Search for the cell housing the specified text and yield its (x, y) center coordinate. 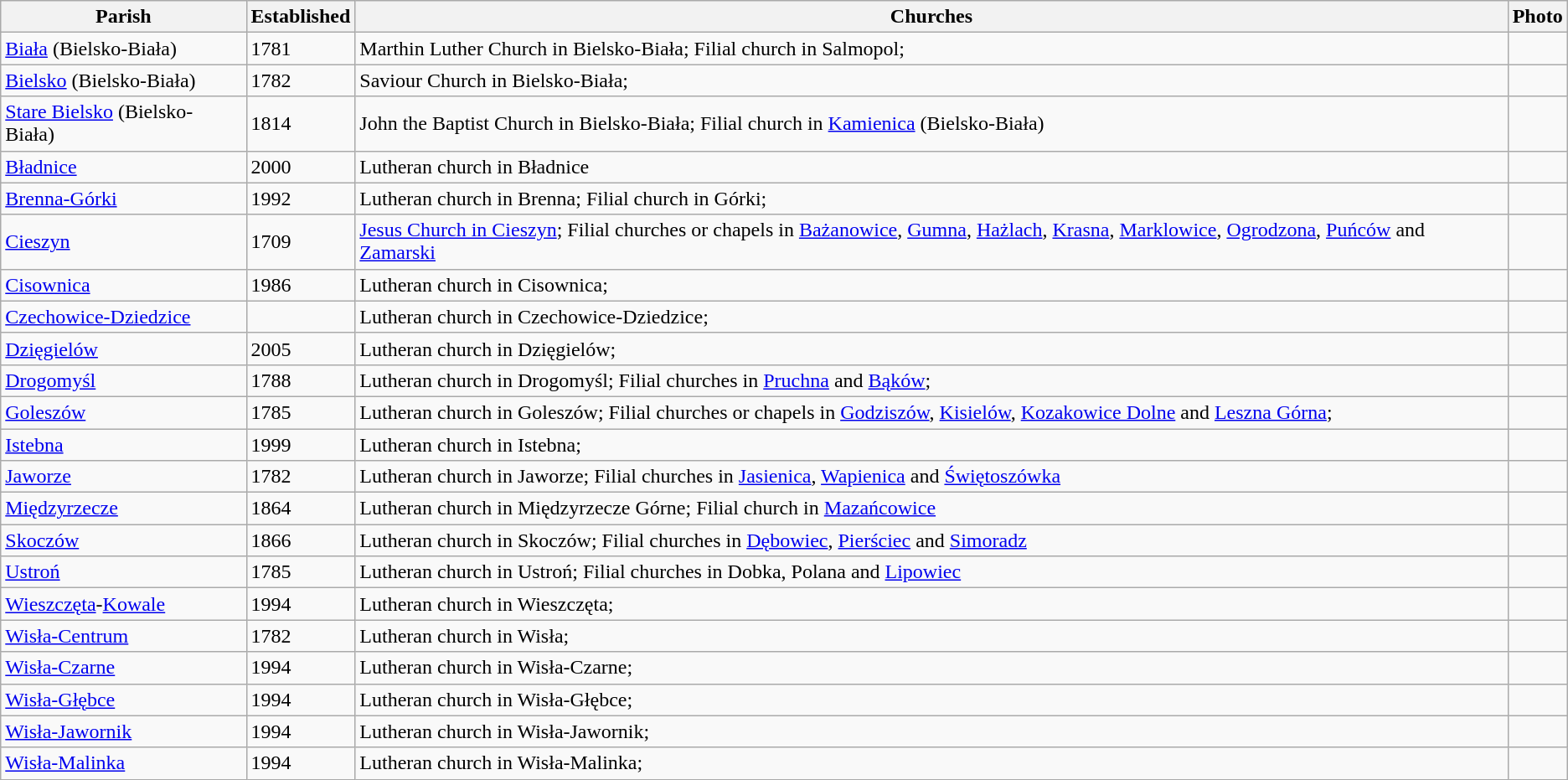
Bładnice (124, 167)
1866 (301, 540)
Wisła-Malinka (124, 763)
Lutheran church in Wisła-Malinka; (931, 763)
Jesus Church in Cieszyn; Filial churches or chapels in Bażanowice, Gumna, Hażlach, Krasna, Marklowice, Ogrodzona, Puńców and Zamarski (931, 241)
Lutheran church in Czechowice-Dziedzice; (931, 317)
Goleszów (124, 412)
Lutheran church in Drogomyśl; Filial churches in Pruchna and Bąków; (931, 380)
Brenna-Górki (124, 199)
Jaworze (124, 477)
Stare Bielsko (Bielsko-Biała) (124, 124)
Wisła-Głębce (124, 700)
Dzięgielów (124, 349)
Skoczów (124, 540)
Wisła-Jawornik (124, 731)
Lutheran church in Wisła-Jawornik; (931, 731)
Lutheran church in Dzięgielów; (931, 349)
Lutheran church in Wisła-Czarne; (931, 668)
Lutheran church in Wisła; (931, 636)
Biała (Bielsko-Biała) (124, 49)
Lutheran church in Brenna; Filial church in Górki; (931, 199)
1814 (301, 124)
Lutheran church in Bładnice (931, 167)
1992 (301, 199)
2000 (301, 167)
Drogomyśl (124, 380)
1709 (301, 241)
Lutheran church in Istebna; (931, 445)
Photo (1538, 17)
Bielsko (Bielsko-Biała) (124, 80)
2005 (301, 349)
1986 (301, 285)
Istebna (124, 445)
1788 (301, 380)
Wisła-Czarne (124, 668)
1781 (301, 49)
Lutheran church in Międzyrzecze Górne; Filial church in Mazańcowice (931, 509)
Lutheran church in Jaworze; Filial churches in Jasienica, Wapienica and Świętoszówka (931, 477)
John the Baptist Church in Bielsko-Biała; Filial church in Kamienica (Bielsko-Biała) (931, 124)
Lutheran church in Cisownica; (931, 285)
Lutheran church in Skoczów; Filial churches in Dębowiec, Pierściec and Simoradz (931, 540)
Lutheran church in Ustroń; Filial churches in Dobka, Polana and Lipowiec (931, 572)
Lutheran church in Goleszów; Filial churches or chapels in Godziszów, Kisielów, Kozakowice Dolne and Leszna Górna; (931, 412)
Ustroń (124, 572)
Wieszczęta-Kowale (124, 604)
Established (301, 17)
Wisła-Centrum (124, 636)
1864 (301, 509)
Marthin Luther Church in Bielsko-Biała; Filial church in Salmopol; (931, 49)
Parish (124, 17)
Lutheran church in Wisła-Głębce; (931, 700)
Cieszyn (124, 241)
Saviour Church in Bielsko-Biała; (931, 80)
1999 (301, 445)
Czechowice-Dziedzice (124, 317)
Churches (931, 17)
Lutheran church in Wieszczęta; (931, 604)
Cisownica (124, 285)
Międzyrzecze (124, 509)
